Return (X, Y) of the center of cell containing provided text 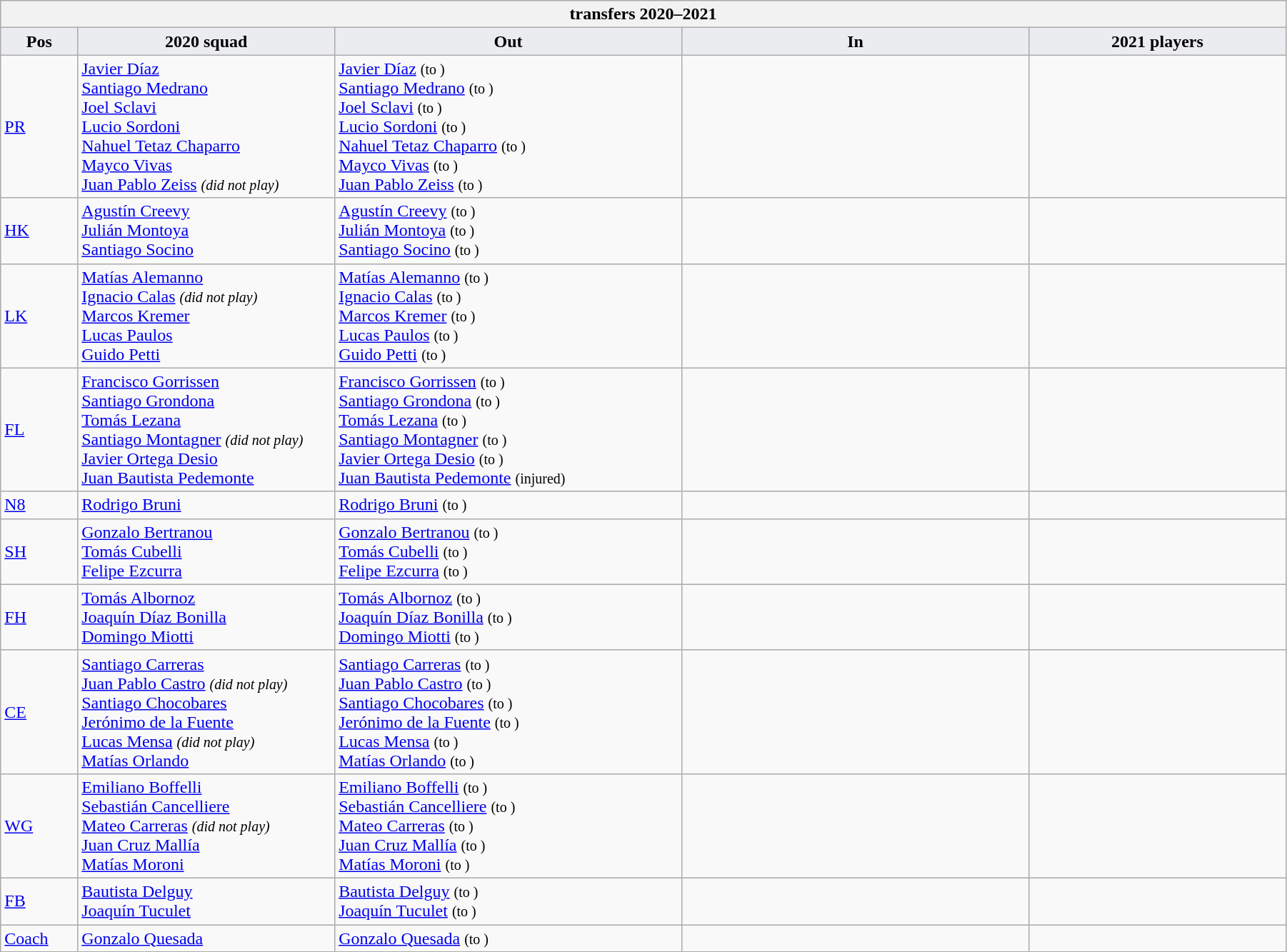
Rodrigo Bruni (to ) (509, 505)
Out (509, 41)
Javier Díaz (to ) Santiago Medrano (to ) Joel Sclavi (to ) Lucio Sordoni (to ) Nahuel Tetaz Chaparro (to ) Mayco Vivas (to ) Juan Pablo Zeiss (to ) (509, 126)
Gonzalo Bertranou (to ) Tomás Cubelli (to ) Felipe Ezcurra (to ) (509, 551)
2020 squad (206, 41)
PR (39, 126)
Francisco Gorrissen Santiago Grondona Tomás Lezana Santiago Montagner (did not play) Javier Ortega Desio Juan Bautista Pedemonte (206, 430)
Rodrigo Bruni (206, 505)
SH (39, 551)
Gonzalo Quesada (to ) (509, 938)
Bautista Delguy Joaquín Tuculet (206, 901)
Javier Díaz Santiago Medrano Joel Sclavi Lucio Sordoni Nahuel Tetaz Chaparro Mayco Vivas Juan Pablo Zeiss (did not play) (206, 126)
N8 (39, 505)
Matías Alemanno Ignacio Calas (did not play) Marcos Kremer Lucas Paulos Guido Petti (206, 316)
FH (39, 617)
Agustín Creevy (to ) Julián Montoya (to ) Santiago Socino (to ) (509, 231)
Coach (39, 938)
Gonzalo Bertranou Tomás Cubelli Felipe Ezcurra (206, 551)
Santiago Carreras (to ) Juan Pablo Castro (to ) Santiago Chocobares (to ) Jerónimo de la Fuente (to ) Lucas Mensa (to ) Matías Orlando (to ) (509, 711)
HK (39, 231)
CE (39, 711)
Tomás Albornoz Joaquín Díaz Bonilla Domingo Miotti (206, 617)
Pos (39, 41)
2021 players (1157, 41)
Bautista Delguy (to ) Joaquín Tuculet (to ) (509, 901)
Tomás Albornoz (to ) Joaquín Díaz Bonilla (to ) Domingo Miotti (to ) (509, 617)
Gonzalo Quesada (206, 938)
Santiago Carreras Juan Pablo Castro (did not play) Santiago Chocobares Jerónimo de la Fuente Lucas Mensa (did not play) Matías Orlando (206, 711)
transfers 2020–2021 (643, 14)
Emiliano Boffelli (to ) Sebastián Cancelliere (to ) Mateo Carreras (to ) Juan Cruz Mallía (to ) Matías Moroni (to ) (509, 826)
WG (39, 826)
Matías Alemanno (to ) Ignacio Calas (to ) Marcos Kremer (to ) Lucas Paulos (to ) Guido Petti (to ) (509, 316)
In (856, 41)
Emiliano Boffelli Sebastián Cancelliere Mateo Carreras (did not play) Juan Cruz Mallía Matías Moroni (206, 826)
Agustín Creevy Julián Montoya Santiago Socino (206, 231)
FL (39, 430)
FB (39, 901)
LK (39, 316)
